Detect which cell encompasses the target text, then output its (X, Y) center coordinate. 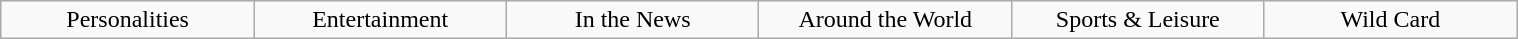
Entertainment (380, 20)
Personalities (128, 20)
Wild Card (1390, 20)
Sports & Leisure (1138, 20)
Around the World (886, 20)
In the News (632, 20)
